Identify which cell holds the provided text, then report its (X, Y) central coordinate. 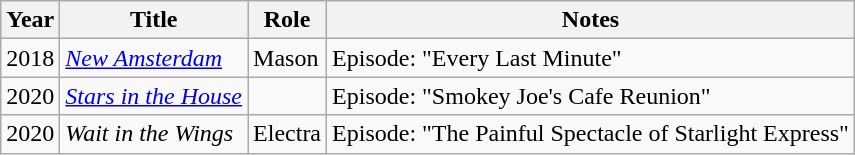
Mason (288, 58)
Year (30, 20)
Episode: "Every Last Minute" (591, 58)
New Amsterdam (154, 58)
Electra (288, 134)
Role (288, 20)
Episode: "Smokey Joe's Cafe Reunion" (591, 96)
Notes (591, 20)
Title (154, 20)
Wait in the Wings (154, 134)
Stars in the House (154, 96)
Episode: "The Painful Spectacle of Starlight Express" (591, 134)
2018 (30, 58)
